Find where the given text appears and provide that cell's center as [x, y] coordinate. 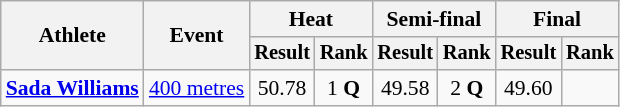
2 Q [467, 88]
Sada Williams [72, 88]
Athlete [72, 36]
400 metres [196, 88]
49.58 [405, 88]
Semi-final [434, 19]
Final [558, 19]
50.78 [282, 88]
Heat [310, 19]
1 Q [344, 88]
Event [196, 36]
49.60 [529, 88]
